Locate the cell with the specified text and output its (X, Y) center coordinate. 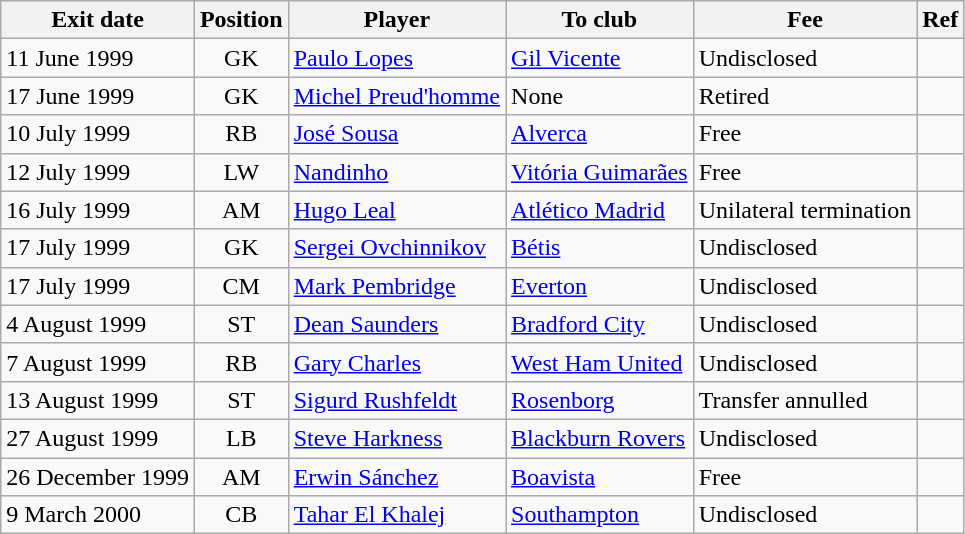
LW (241, 172)
Alverca (600, 134)
11 June 1999 (98, 58)
LB (241, 438)
Fee (805, 20)
Mark Pembridge (396, 286)
Transfer annulled (805, 400)
Player (396, 20)
13 August 1999 (98, 400)
17 June 1999 (98, 96)
Vitória Guimarães (600, 172)
To club (600, 20)
9 March 2000 (98, 515)
27 August 1999 (98, 438)
Paulo Lopes (396, 58)
Michel Preud'homme (396, 96)
Retired (805, 96)
12 July 1999 (98, 172)
Boavista (600, 477)
16 July 1999 (98, 210)
Ref (940, 20)
Hugo Leal (396, 210)
26 December 1999 (98, 477)
4 August 1999 (98, 324)
Atlético Madrid (600, 210)
Dean Saunders (396, 324)
Gary Charles (396, 362)
Southampton (600, 515)
Exit date (98, 20)
Everton (600, 286)
Steve Harkness (396, 438)
Gil Vicente (600, 58)
Rosenborg (600, 400)
None (600, 96)
Erwin Sánchez (396, 477)
10 July 1999 (98, 134)
Unilateral termination (805, 210)
CB (241, 515)
Sergei Ovchinnikov (396, 248)
CM (241, 286)
7 August 1999 (98, 362)
West Ham United (600, 362)
Nandinho (396, 172)
Blackburn Rovers (600, 438)
Position (241, 20)
Bradford City (600, 324)
Sigurd Rushfeldt (396, 400)
José Sousa (396, 134)
Bétis (600, 248)
Tahar El Khalej (396, 515)
